Extract the (X, Y) coordinate from the center of the cell holding the provided text.  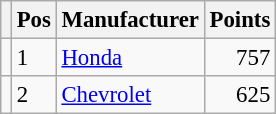
Manufacturer (130, 20)
Pos (34, 20)
Chevrolet (130, 95)
Honda (130, 58)
625 (240, 95)
1 (34, 58)
757 (240, 58)
Points (240, 20)
2 (34, 95)
